Scan for the cell matching the given text and deliver its (X, Y) coordinate at center. 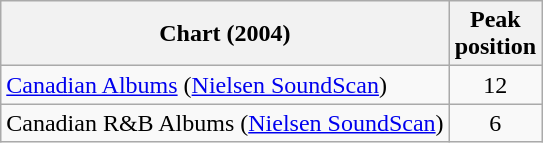
Canadian R&B Albums (Nielsen SoundScan) (225, 123)
Chart (2004) (225, 34)
Peakposition (495, 34)
Canadian Albums (Nielsen SoundScan) (225, 85)
12 (495, 85)
6 (495, 123)
